From the cell containing the given text, extract its center point as (x, y) coordinate. 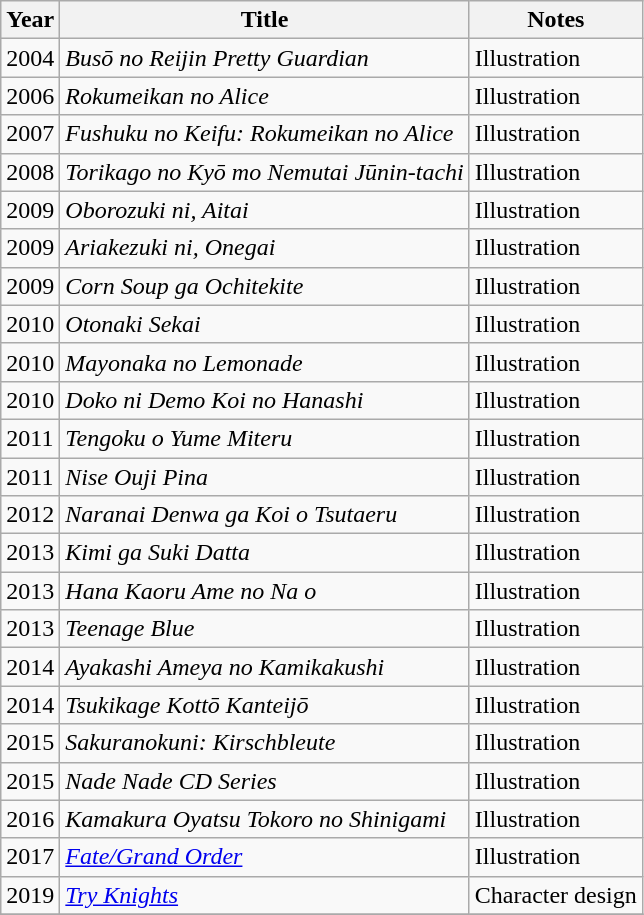
Mayonaka no Lemonade (265, 362)
2004 (30, 58)
Notes (556, 20)
Ariakezuki ni, Onegai (265, 248)
Kimi ga Suki Datta (265, 553)
2016 (30, 819)
Busō no Reijin Pretty Guardian (265, 58)
2012 (30, 515)
Sakuranokuni: Kirschbleute (265, 743)
Corn Soup ga Ochitekite (265, 286)
Title (265, 20)
Hana Kaoru Ame no Na o (265, 591)
Fushuku no Keifu: Rokumeikan no Alice (265, 134)
Tsukikage Kottō Kanteijō (265, 705)
Nade Nade CD Series (265, 781)
2006 (30, 96)
Try Knights (265, 895)
Teenage Blue (265, 629)
2007 (30, 134)
Year (30, 20)
Doko ni Demo Koi no Hanashi (265, 400)
Ayakashi Ameya no Kamikakushi (265, 667)
Character design (556, 895)
Nise Ouji Pina (265, 477)
2017 (30, 857)
Otonaki Sekai (265, 324)
Kamakura Oyatsu Tokoro no Shinigami (265, 819)
2008 (30, 172)
Oborozuki ni, Aitai (265, 210)
2019 (30, 895)
Fate/Grand Order (265, 857)
Torikago no Kyō mo Nemutai Jūnin-tachi (265, 172)
Tengoku o Yume Miteru (265, 438)
Naranai Denwa ga Koi o Tsutaeru (265, 515)
Rokumeikan no Alice (265, 96)
